Return [x, y] of the center of cell containing provided text 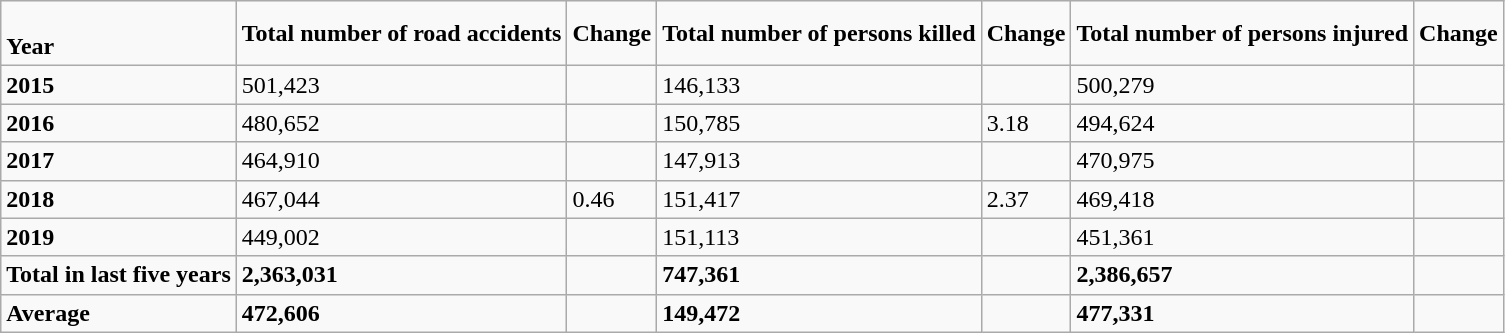
2017 [119, 161]
150,785 [819, 123]
449,002 [402, 237]
147,913 [819, 161]
747,361 [819, 275]
146,133 [819, 85]
2019 [119, 237]
2.37 [1026, 199]
149,472 [819, 313]
2015 [119, 85]
500,279 [1242, 85]
2,386,657 [1242, 275]
501,423 [402, 85]
Total number of road accidents [402, 34]
Total number of persons killed [819, 34]
Total number of persons injured [1242, 34]
0.46 [612, 199]
2018 [119, 199]
3.18 [1026, 123]
Total in last five years [119, 275]
467,044 [402, 199]
2016 [119, 123]
151,417 [819, 199]
Average [119, 313]
451,361 [1242, 237]
Year [119, 34]
480,652 [402, 123]
477,331 [1242, 313]
2,363,031 [402, 275]
470,975 [1242, 161]
151,113 [819, 237]
472,606 [402, 313]
494,624 [1242, 123]
469,418 [1242, 199]
464,910 [402, 161]
